Detect which cell encompasses the target text, then output its (X, Y) center coordinate. 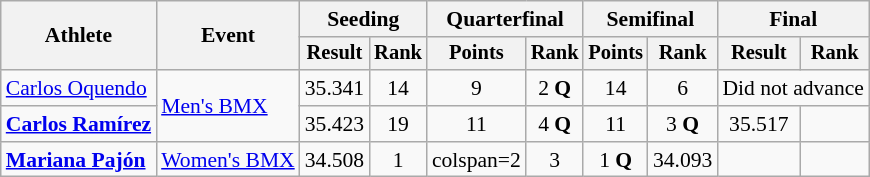
3 Q (682, 124)
35.341 (334, 88)
Quarterfinal (506, 19)
Did not advance (793, 88)
Men's BMX (228, 106)
Seeding (364, 19)
Event (228, 36)
4 Q (555, 124)
35.423 (334, 124)
Carlos Oquendo (78, 88)
Semifinal (650, 19)
9 (476, 88)
Final (793, 19)
19 (398, 124)
2 Q (555, 88)
Carlos Ramírez (78, 124)
6 (682, 88)
Athlete (78, 36)
35.517 (758, 124)
